Locate the cell with the specified text and output its (x, y) center coordinate. 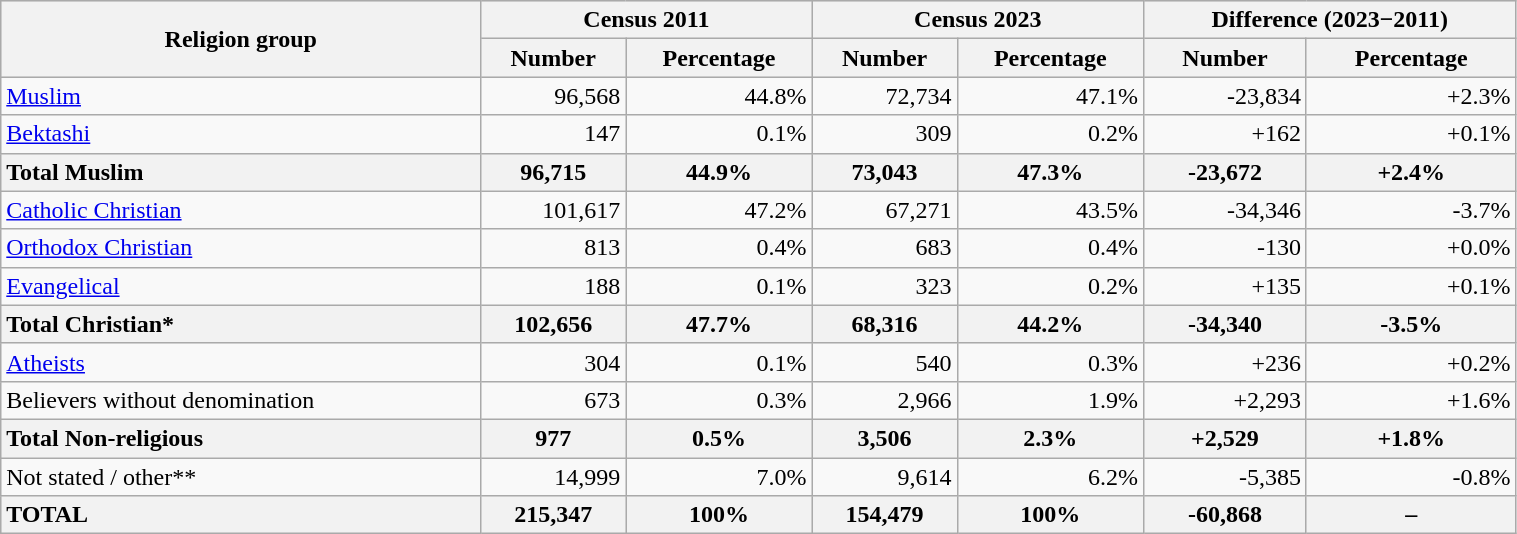
+2,529 (1224, 438)
+2.4% (1411, 172)
+2.3% (1411, 96)
Catholic Christian (241, 210)
-34,340 (1224, 324)
Religion group (241, 39)
3,506 (884, 438)
-23,834 (1224, 96)
813 (554, 248)
673 (554, 400)
+1.8% (1411, 438)
Difference (2023−2011) (1330, 20)
Muslim (241, 96)
Total Muslim (241, 172)
-0.8% (1411, 477)
+135 (1224, 286)
– (1411, 515)
47.1% (1050, 96)
Orthodox Christian (241, 248)
188 (554, 286)
304 (554, 362)
977 (554, 438)
154,479 (884, 515)
-34,346 (1224, 210)
-60,868 (1224, 515)
Census 2023 (978, 20)
-23,672 (1224, 172)
96,715 (554, 172)
Total Non-religious (241, 438)
72,734 (884, 96)
147 (554, 134)
Total Christian* (241, 324)
+2,293 (1224, 400)
+1.6% (1411, 400)
9,614 (884, 477)
-3.5% (1411, 324)
TOTAL (241, 515)
101,617 (554, 210)
47.7% (719, 324)
43.5% (1050, 210)
323 (884, 286)
73,043 (884, 172)
67,271 (884, 210)
Not stated / other** (241, 477)
Atheists (241, 362)
+0.0% (1411, 248)
68,316 (884, 324)
44.2% (1050, 324)
540 (884, 362)
47.2% (719, 210)
14,999 (554, 477)
309 (884, 134)
Census 2011 (646, 20)
+236 (1224, 362)
102,656 (554, 324)
Believers without denomination (241, 400)
96,568 (554, 96)
1.9% (1050, 400)
Evangelical (241, 286)
683 (884, 248)
215,347 (554, 515)
Bektashi (241, 134)
-5,385 (1224, 477)
-3.7% (1411, 210)
2.3% (1050, 438)
44.8% (719, 96)
0.5% (719, 438)
+0.2% (1411, 362)
47.3% (1050, 172)
2,966 (884, 400)
44.9% (719, 172)
+162 (1224, 134)
7.0% (719, 477)
-130 (1224, 248)
6.2% (1050, 477)
